Provide the (x, y) coordinate of the cell's center where the given text is located.  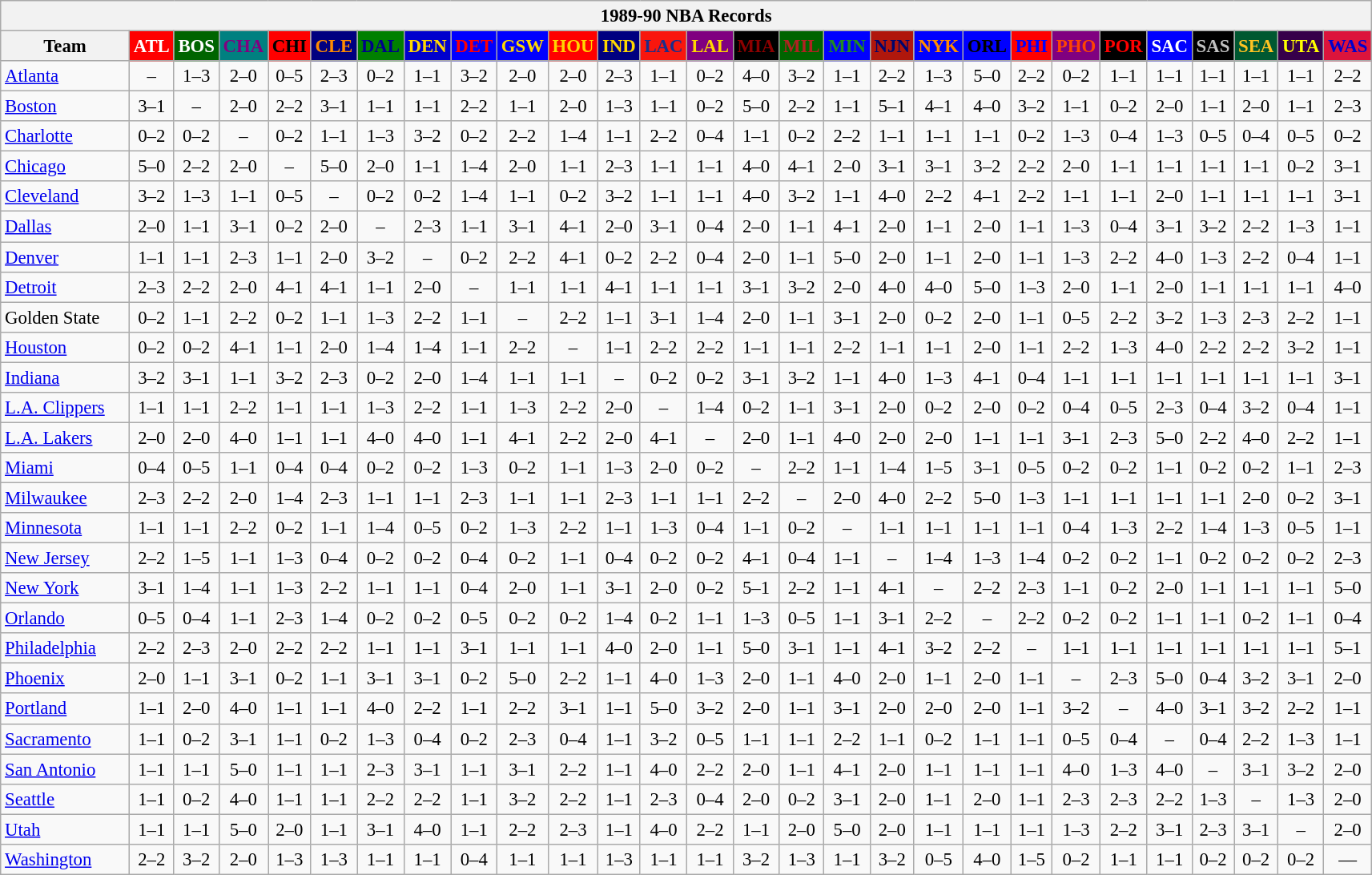
Cleveland (66, 196)
SEA (1256, 46)
Chicago (66, 167)
Charlotte (66, 136)
HOU (573, 46)
GSW (522, 46)
BOS (196, 46)
NJN (892, 46)
ORL (987, 46)
Detroit (66, 287)
CLE (333, 46)
DEN (428, 46)
L.A. Clippers (66, 408)
Miami (66, 468)
NYK (939, 46)
Portland (66, 709)
MIL (802, 46)
Indiana (66, 377)
New Jersey (66, 558)
PHO (1076, 46)
— (1348, 860)
San Antonio (66, 769)
PHI (1032, 46)
Minnesota (66, 528)
Philadelphia (66, 648)
Team (66, 46)
SAS (1213, 46)
SAC (1169, 46)
CHI (289, 46)
1989-90 NBA Records (686, 16)
Golden State (66, 317)
MIA (756, 46)
Dallas (66, 227)
Utah (66, 829)
New York (66, 588)
IND (619, 46)
Seattle (66, 799)
Denver (66, 257)
Boston (66, 107)
Phoenix (66, 679)
DET (474, 46)
Houston (66, 347)
Sacramento (66, 739)
LAL (710, 46)
CHA (243, 46)
DAL (381, 46)
POR (1123, 46)
UTA (1301, 46)
LAC (663, 46)
Orlando (66, 619)
L.A. Lakers (66, 437)
Washington (66, 860)
MIN (847, 46)
Milwaukee (66, 498)
Atlanta (66, 76)
WAS (1348, 46)
ATL (151, 46)
